From the cell containing the given text, extract its center point as (X, Y) coordinate. 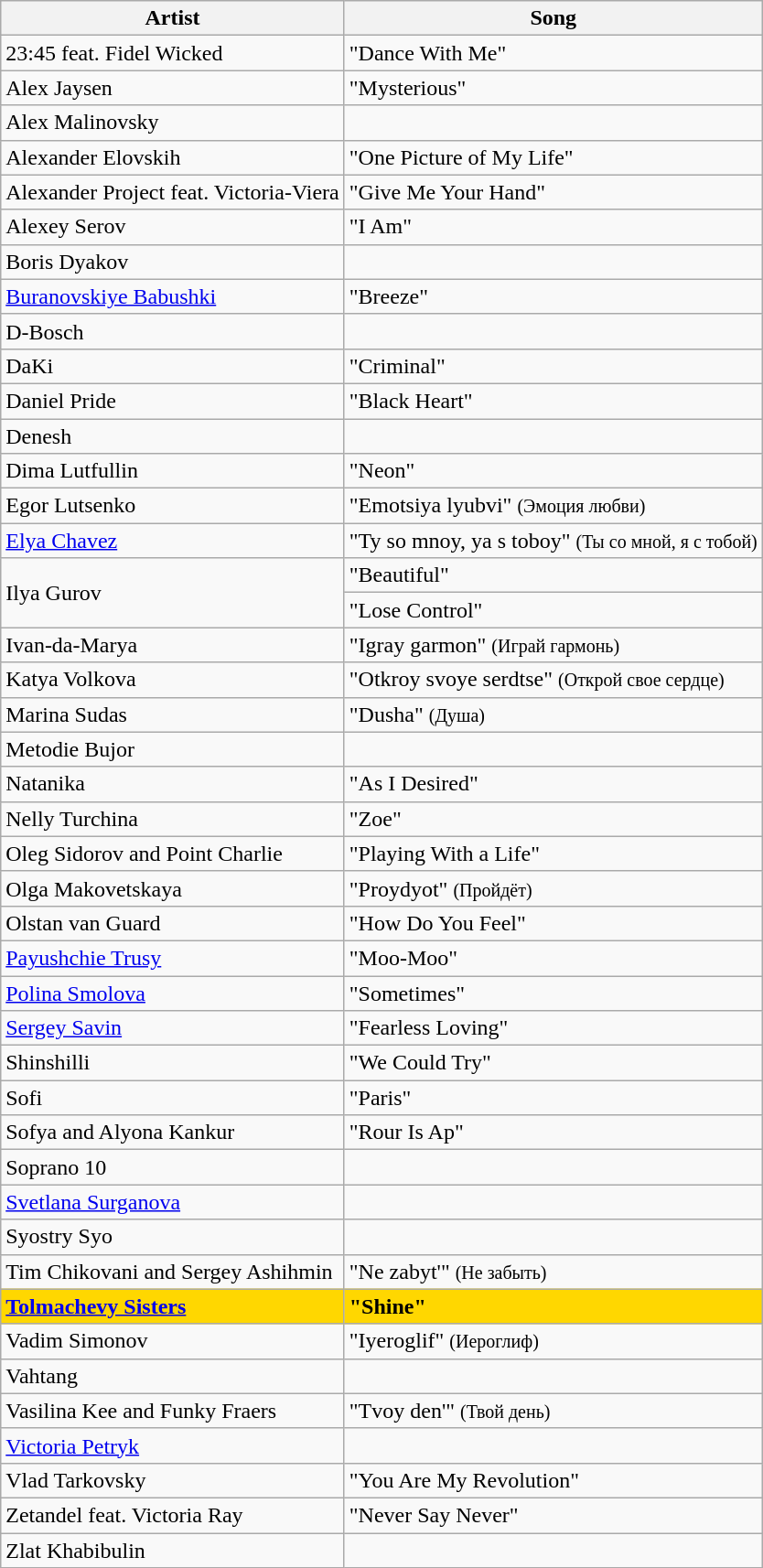
Tim Chikovani and Sergey Ashihmin (173, 1272)
"Shine" (553, 1306)
Natanika (173, 784)
Sofi (173, 1098)
"Zoe" (553, 819)
"Igray garmon" (Играй гармонь) (553, 645)
"I Am" (553, 227)
Metodie Bujor (173, 749)
"As I Desired" (553, 784)
"You Are My Revolution" (553, 1480)
Elya Chavez (173, 541)
Soprano 10 (173, 1167)
"Emotsiya lyubvi" (Эмоция любви) (553, 506)
"Black Heart" (553, 401)
"Give Me Your Hand" (553, 192)
"Beautiful" (553, 575)
Alex Jaysen (173, 88)
Alex Malinovsky (173, 123)
"Ty so mnoy, ya s toboy" (Ты со мной, я с тобой) (553, 541)
"Sometimes" (553, 993)
Alexey Serov (173, 227)
"Moo-Moo" (553, 958)
Syostry Syo (173, 1237)
"Fearless Loving" (553, 1028)
"We Could Try" (553, 1063)
Nelly Turchina (173, 819)
23:45 feat. Fidel Wicked (173, 53)
Olstan van Guard (173, 923)
"Neon" (553, 471)
"Paris" (553, 1098)
Vlad Tarkovsky (173, 1480)
Artist (173, 18)
Olga Makovetskaya (173, 888)
Buranovskiye Babushki (173, 296)
Dima Lutfullin (173, 471)
Daniel Pride (173, 401)
Ivan-da-Marya (173, 645)
"Dance With Me" (553, 53)
Payushchie Trusy (173, 958)
"Dusha" (Душа) (553, 714)
"One Picture of My Life" (553, 157)
Egor Lutsenko (173, 506)
"Never Say Never" (553, 1515)
"Playing With a Life" (553, 854)
"How Do You Feel" (553, 923)
Vasilina Kee and Funky Fraers (173, 1411)
Marina Sudas (173, 714)
Alexander Elovskih (173, 157)
Denesh (173, 436)
D-Bosch (173, 331)
Sergey Savin (173, 1028)
Victoria Petryk (173, 1445)
Boris Dyakov (173, 262)
"Ne zabyt'" (Не забыть) (553, 1272)
Tolmachevy Sisters (173, 1306)
Oleg Sidorov and Point Charlie (173, 854)
Katya Volkova (173, 680)
Zetandel feat. Victoria Ray (173, 1515)
Ilya Gurov (173, 593)
DaKi (173, 366)
Song (553, 18)
Alexander Project feat. Victoria-Viera (173, 192)
"Tvoy den'" (Твой день) (553, 1411)
"Lose Control" (553, 610)
"Otkroy svoye serdtse" (Открой свое сердце) (553, 680)
"Breeze" (553, 296)
Sofya and Alyona Kankur (173, 1133)
"Mysterious" (553, 88)
"Rour Is Ap" (553, 1133)
Zlat Khabibulin (173, 1551)
Shinshilli (173, 1063)
"Criminal" (553, 366)
Svetlana Surganova (173, 1202)
"Iyeroglif" (Иероглиф) (553, 1341)
Vahtang (173, 1376)
"Proydyot" (Пройдёт) (553, 888)
Polina Smolova (173, 993)
Vadim Simonov (173, 1341)
